Detect which cell encompasses the target text, then output its [x, y] center coordinate. 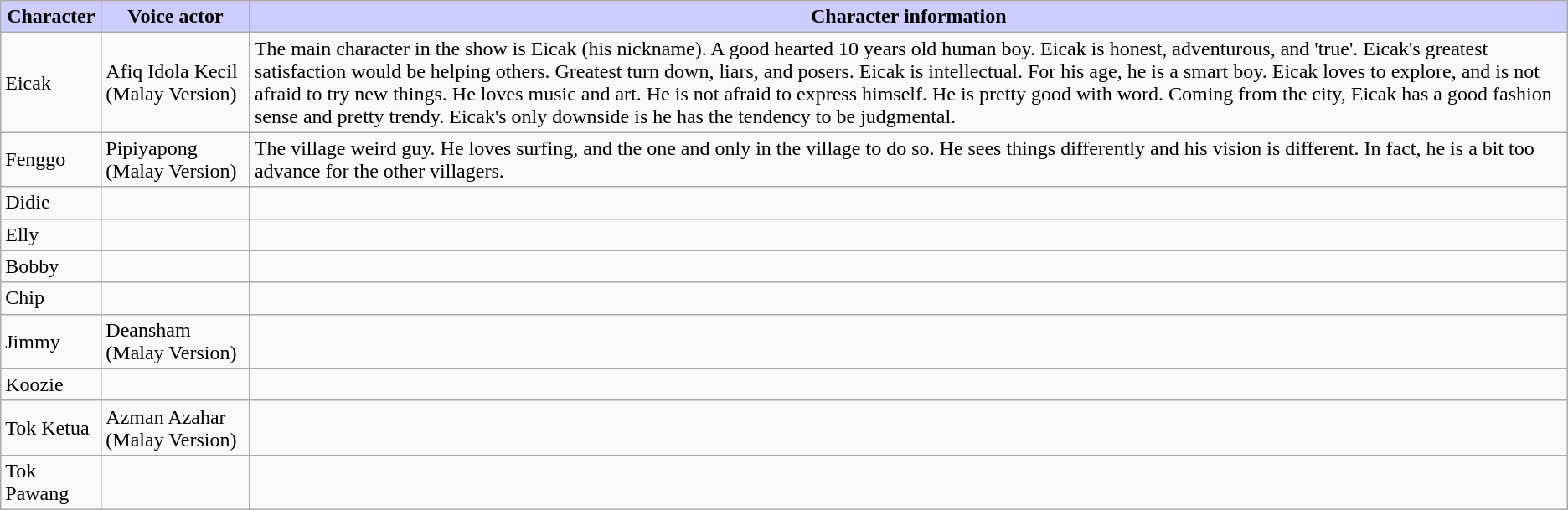
Deansham (Malay Version) [176, 342]
Pipiyapong (Malay Version) [176, 159]
Koozie [51, 384]
Elly [51, 234]
Character information [908, 17]
Character [51, 17]
Afiq Idola Kecil (Malay Version) [176, 82]
Fenggo [51, 159]
Eicak [51, 82]
Azman Azahar (Malay Version) [176, 427]
Didie [51, 203]
Bobby [51, 266]
Voice actor [176, 17]
Tok Pawang [51, 482]
Jimmy [51, 342]
Chip [51, 298]
Tok Ketua [51, 427]
